Locate the cell with the specified text and output its [x, y] center coordinate. 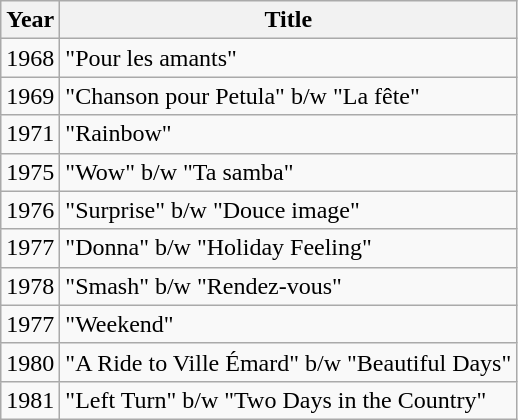
"Smash" b/w "Rendez-vous" [288, 286]
1971 [30, 134]
1969 [30, 96]
Title [288, 20]
"Wow" b/w "Ta samba" [288, 172]
1981 [30, 400]
"Chanson pour Petula" b/w "La fête" [288, 96]
1968 [30, 58]
"Surprise" b/w "Douce image" [288, 210]
"Weekend" [288, 324]
1976 [30, 210]
1978 [30, 286]
"Left Turn" b/w "Two Days in the Country" [288, 400]
1980 [30, 362]
1975 [30, 172]
Year [30, 20]
"A Ride to Ville Émard" b/w "Beautiful Days" [288, 362]
"Rainbow" [288, 134]
"Pour les amants" [288, 58]
"Donna" b/w "Holiday Feeling" [288, 248]
